Scan for the cell matching the given text and deliver its [x, y] coordinate at center. 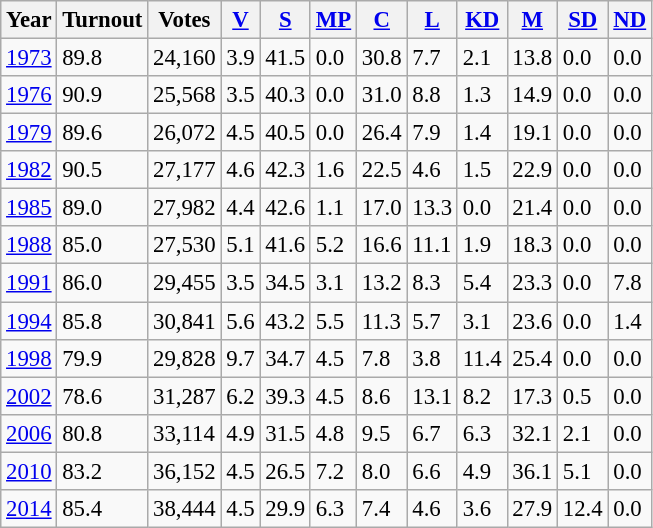
13.3 [432, 208]
29,828 [184, 358]
26.5 [285, 471]
27,177 [184, 170]
89.8 [102, 58]
13.8 [532, 58]
7.4 [382, 509]
41.5 [285, 58]
40.3 [285, 95]
11.1 [432, 245]
1985 [29, 208]
22.5 [382, 170]
27,530 [184, 245]
11.3 [382, 321]
9.7 [240, 358]
1.6 [333, 170]
26.4 [382, 133]
Turnout [102, 20]
12.4 [583, 509]
85.8 [102, 321]
90.9 [102, 95]
17.0 [382, 208]
29.9 [285, 509]
ND [630, 20]
21.4 [532, 208]
42.3 [285, 170]
39.3 [285, 396]
2006 [29, 433]
36,152 [184, 471]
C [382, 20]
29,455 [184, 283]
0.5 [583, 396]
S [285, 20]
1.3 [482, 95]
1982 [29, 170]
36.1 [532, 471]
24,160 [184, 58]
83.2 [102, 471]
1.1 [333, 208]
80.8 [102, 433]
7.2 [333, 471]
6.2 [240, 396]
13.1 [432, 396]
6.6 [432, 471]
Votes [184, 20]
42.6 [285, 208]
86.0 [102, 283]
9.5 [382, 433]
33,114 [184, 433]
27.9 [532, 509]
23.6 [532, 321]
1979 [29, 133]
1994 [29, 321]
31,287 [184, 396]
19.1 [532, 133]
1991 [29, 283]
3.9 [240, 58]
4.8 [333, 433]
6.7 [432, 433]
90.5 [102, 170]
30,841 [184, 321]
32.1 [532, 433]
13.2 [382, 283]
89.0 [102, 208]
17.3 [532, 396]
22.9 [532, 170]
1976 [29, 95]
8.8 [432, 95]
89.6 [102, 133]
1.5 [482, 170]
34.7 [285, 358]
26,072 [184, 133]
7.7 [432, 58]
KD [482, 20]
1998 [29, 358]
5.2 [333, 245]
3.6 [482, 509]
31.5 [285, 433]
23.3 [532, 283]
34.5 [285, 283]
M [532, 20]
2002 [29, 396]
25,568 [184, 95]
8.3 [432, 283]
1.9 [482, 245]
27,982 [184, 208]
5.7 [432, 321]
14.9 [532, 95]
1988 [29, 245]
43.2 [285, 321]
79.9 [102, 358]
11.4 [482, 358]
18.3 [532, 245]
8.0 [382, 471]
5.4 [482, 283]
78.6 [102, 396]
40.5 [285, 133]
25.4 [532, 358]
2014 [29, 509]
L [432, 20]
SD [583, 20]
4.4 [240, 208]
8.6 [382, 396]
MP [333, 20]
2010 [29, 471]
5.5 [333, 321]
8.2 [482, 396]
31.0 [382, 95]
41.6 [285, 245]
1973 [29, 58]
16.6 [382, 245]
5.6 [240, 321]
V [240, 20]
Year [29, 20]
3.8 [432, 358]
30.8 [382, 58]
85.0 [102, 245]
7.9 [432, 133]
38,444 [184, 509]
85.4 [102, 509]
